Identify which cell holds the provided text, then report its [X, Y] central coordinate. 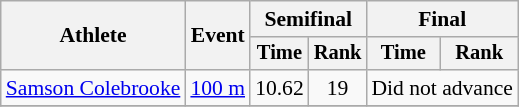
19 [338, 88]
10.62 [280, 88]
100 m [218, 88]
Event [218, 36]
Final [442, 19]
Semifinal [308, 19]
Athlete [94, 36]
Did not advance [442, 88]
Samson Colebrooke [94, 88]
